Determine the [X, Y] coordinate at the center of the cell enclosing the given text.  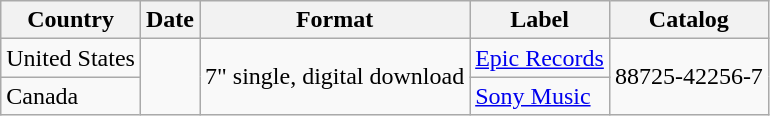
Date [170, 20]
Country [71, 20]
Canada [71, 96]
7" single, digital download [335, 77]
88725-42256-7 [688, 77]
Format [335, 20]
Catalog [688, 20]
Epic Records [540, 58]
Sony Music [540, 96]
Label [540, 20]
United States [71, 58]
